Capture the cell that displays the provided text and extract its (x, y) central coordinate. 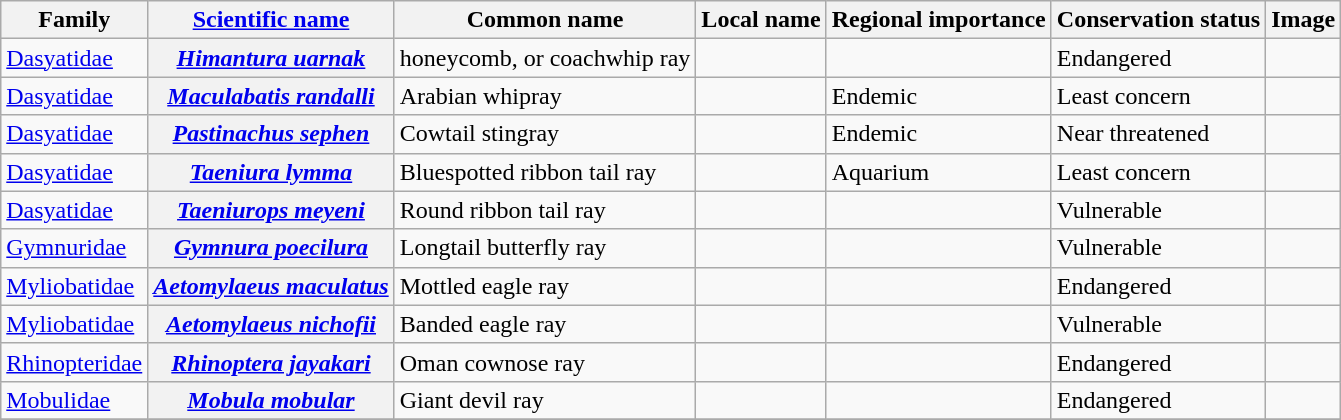
honeycomb, or coachwhip ray (545, 58)
Bluespotted ribbon tail ray (545, 172)
Near threatened (1158, 134)
Mobula mobular (271, 400)
Cowtail stingray (545, 134)
Regional importance (938, 20)
Maculabatis randalli (271, 96)
Rhinopteridae (74, 362)
Taeniura lymma (271, 172)
Common name (545, 20)
Local name (761, 20)
Pastinachus sephen (271, 134)
Round ribbon tail ray (545, 210)
Oman cownose ray (545, 362)
Rhinoptera jayakari (271, 362)
Mottled eagle ray (545, 286)
Aquarium (938, 172)
Himantura uarnak (271, 58)
Longtail butterfly ray (545, 248)
Conservation status (1158, 20)
Mobulidae (74, 400)
Arabian whipray (545, 96)
Banded eagle ray (545, 324)
Taeniurops meyeni (271, 210)
Family (74, 20)
Gymnura poecilura (271, 248)
Aetomylaeus nichofii (271, 324)
Giant devil ray (545, 400)
Image (1304, 20)
Scientific name (271, 20)
Aetomylaeus maculatus (271, 286)
Gymnuridae (74, 248)
